Find where the given text appears and provide that cell's center as (X, Y) coordinate. 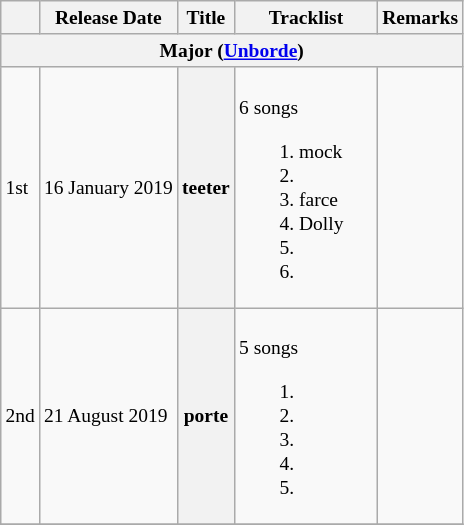
teeter (206, 187)
Major (Unborde) (232, 50)
2nd (20, 416)
Title (206, 18)
16 January 2019 (108, 187)
6 songsmockfarceDolly (306, 187)
1st (20, 187)
Release Date (108, 18)
21 August 2019 (108, 416)
Remarks (420, 18)
5 songs (306, 416)
Tracklist (306, 18)
porte (206, 416)
